Determine the (x, y) coordinate at the center of the cell enclosing the given text.  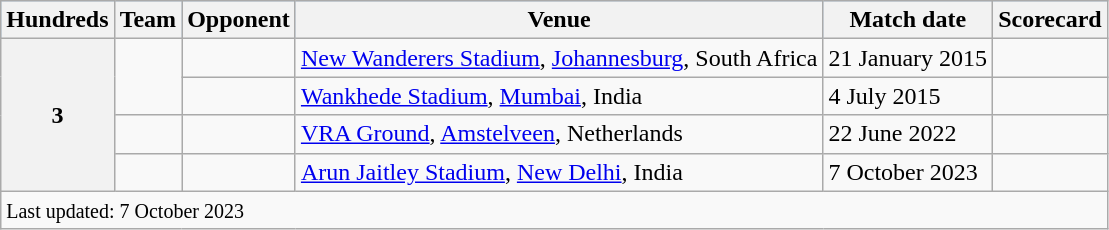
4 July 2015 (908, 96)
Last updated: 7 October 2023 (554, 210)
Opponent (239, 20)
VRA Ground, Amstelveen, Netherlands (559, 134)
Match date (908, 20)
Hundreds (58, 20)
7 October 2023 (908, 172)
Arun Jaitley Stadium, New Delhi, India (559, 172)
Team (148, 20)
Venue (559, 20)
New Wanderers Stadium, Johannesburg, South Africa (559, 58)
Wankhede Stadium, Mumbai, India (559, 96)
3 (58, 115)
Scorecard (1050, 20)
22 June 2022 (908, 134)
21 January 2015 (908, 58)
